From the cell containing the given text, extract its center point as [X, Y] coordinate. 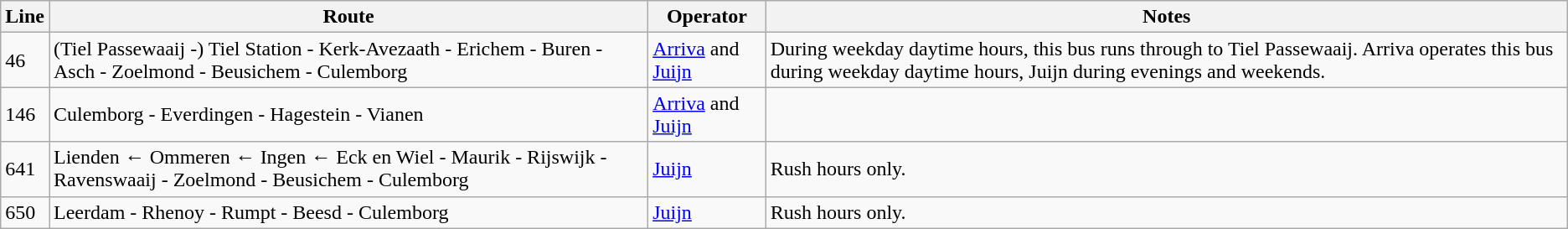
641 [25, 169]
(Tiel Passewaaij -) Tiel Station - Kerk-Avezaath - Erichem - Buren - Asch - Zoelmond - Beusichem - Culemborg [348, 60]
46 [25, 60]
Leerdam - Rhenoy - Rumpt - Beesd - Culemborg [348, 212]
Culemborg - Everdingen - Hagestein - Vianen [348, 114]
Operator [707, 17]
650 [25, 212]
Line [25, 17]
Lienden ← Ommeren ← Ingen ← Eck en Wiel - Maurik - Rijswijk - Ravenswaaij - Zoelmond - Beusichem - Culemborg [348, 169]
Route [348, 17]
146 [25, 114]
Notes [1166, 17]
